Scan for the cell matching the given text and deliver its (X, Y) coordinate at center. 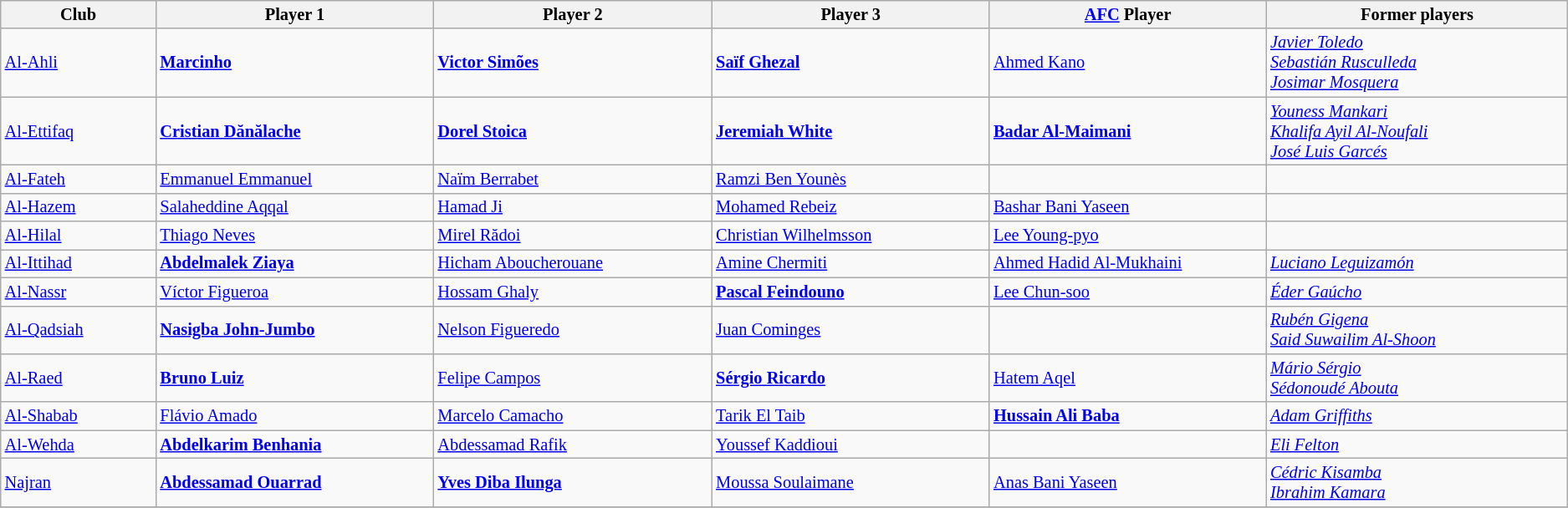
Hussain Ali Baba (1127, 416)
Bruno Luiz (294, 378)
Rubén Gigena Said Suwailim Al-Shoon (1417, 330)
Badar Al-Maimani (1127, 131)
Cristian Dănălache (294, 131)
Mário Sérgio Sédonoudé Abouta (1417, 378)
Naïm Berrabet (574, 179)
Amine Chermiti (850, 263)
Christian Wilhelmsson (850, 236)
Salaheddine Aqqal (294, 207)
Víctor Figueroa (294, 292)
Player 3 (850, 14)
Jeremiah White (850, 131)
Najran (79, 482)
Ahmed Hadid Al-Mukhaini (1127, 263)
Victor Simões (574, 63)
Juan Cominges (850, 330)
Hicham Aboucherouane (574, 263)
Luciano Leguizamón (1417, 263)
Al-Nassr (79, 292)
Bashar Bani Yaseen (1127, 207)
Abdelmalek Ziaya (294, 263)
Éder Gaúcho (1417, 292)
Marcelo Camacho (574, 416)
Anas Bani Yaseen (1127, 482)
Al-Ittihad (79, 263)
Club (79, 14)
Al-Ahli (79, 63)
Adam Griffiths (1417, 416)
AFC Player (1127, 14)
Al-Ettifaq (79, 131)
Moussa Soulaimane (850, 482)
Ahmed Kano (1127, 63)
Nelson Figueredo (574, 330)
Hossam Ghaly (574, 292)
Dorel Stoica (574, 131)
Mohamed Rebeiz (850, 207)
Abdessamad Ouarrad (294, 482)
Hamad Ji (574, 207)
Al-Wehda (79, 444)
Marcinho (294, 63)
Al-Hazem (79, 207)
Tarik El Taib (850, 416)
Youssef Kaddioui (850, 444)
Eli Felton (1417, 444)
Yves Diba Ilunga (574, 482)
Abdelkarim Benhania (294, 444)
Saïf Ghezal (850, 63)
Sérgio Ricardo (850, 378)
Player 2 (574, 14)
Thiago Neves (294, 236)
Player 1 (294, 14)
Former players (1417, 14)
Youness Mankari Khalifa Ayil Al-Noufali José Luis Garcés (1417, 131)
Nasigba John-Jumbo (294, 330)
Al-Shabab (79, 416)
Al-Fateh (79, 179)
Hatem Aqel (1127, 378)
Ramzi Ben Younès (850, 179)
Javier Toledo Sebastián Rusculleda Josimar Mosquera (1417, 63)
Flávio Amado (294, 416)
Emmanuel Emmanuel (294, 179)
Al-Qadsiah (79, 330)
Abdessamad Rafik (574, 444)
Pascal Feindouno (850, 292)
Mirel Rădoi (574, 236)
Lee Chun-soo (1127, 292)
Felipe Campos (574, 378)
Lee Young-pyo (1127, 236)
Cédric Kisamba Ibrahim Kamara (1417, 482)
Al-Hilal (79, 236)
Al-Raed (79, 378)
